Return the (X, Y) coordinate for the center point of the cell that contains the specified text.  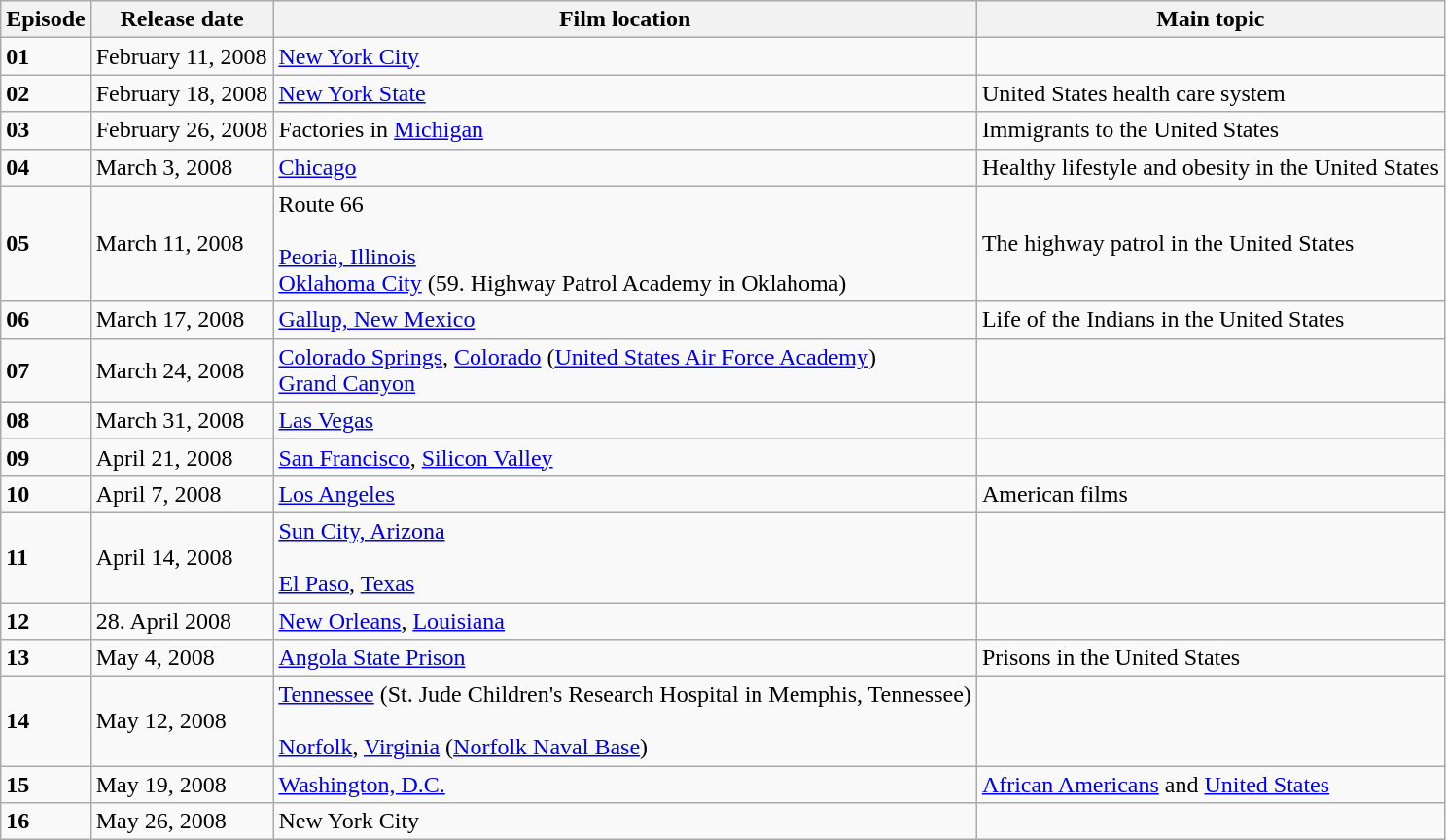
United States health care system (1210, 93)
March 17, 2008 (182, 320)
28. April 2008 (182, 621)
Las Vegas (624, 420)
San Francisco, Silicon Valley (624, 457)
April 7, 2008 (182, 494)
12 (46, 621)
April 14, 2008 (182, 557)
Healthy lifestyle and obesity in the United States (1210, 167)
The highway patrol in the United States (1210, 243)
Los Angeles (624, 494)
May 19, 2008 (182, 785)
Chicago (624, 167)
16 (46, 822)
African Americans and United States (1210, 785)
Factories in Michigan (624, 130)
Film location (624, 19)
March 24, 2008 (182, 369)
Washington, D.C. (624, 785)
09 (46, 457)
10 (46, 494)
11 (46, 557)
Gallup, New Mexico (624, 320)
February 26, 2008 (182, 130)
08 (46, 420)
Colorado Springs, Colorado (United States Air Force Academy)Grand Canyon (624, 369)
May 26, 2008 (182, 822)
Episode (46, 19)
Main topic (1210, 19)
May 4, 2008 (182, 658)
Release date (182, 19)
06 (46, 320)
13 (46, 658)
Route 66Peoria, Illinois Oklahoma City (59. Highway Patrol Academy in Oklahoma) (624, 243)
New Orleans, Louisiana (624, 621)
May 12, 2008 (182, 721)
March 11, 2008 (182, 243)
04 (46, 167)
15 (46, 785)
Prisons in the United States (1210, 658)
March 31, 2008 (182, 420)
March 3, 2008 (182, 167)
02 (46, 93)
05 (46, 243)
Sun City, ArizonaEl Paso, Texas (624, 557)
01 (46, 56)
14 (46, 721)
Tennessee (St. Jude Children's Research Hospital in Memphis, Tennessee)Norfolk, Virginia (Norfolk Naval Base) (624, 721)
Immigrants to the United States (1210, 130)
New York State (624, 93)
February 18, 2008 (182, 93)
February 11, 2008 (182, 56)
American films (1210, 494)
07 (46, 369)
April 21, 2008 (182, 457)
Life of the Indians in the United States (1210, 320)
Angola State Prison (624, 658)
03 (46, 130)
